Find where the given text appears and provide that cell's center as [X, Y] coordinate. 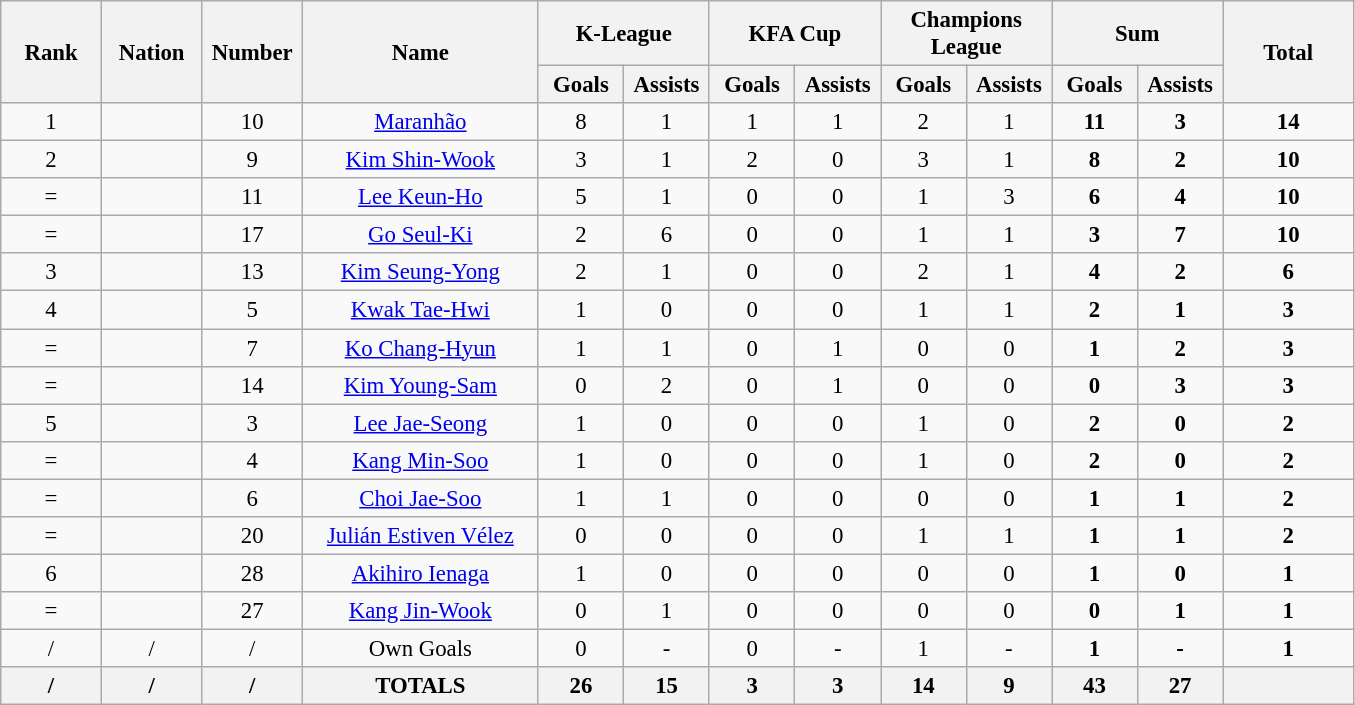
Sum [1138, 34]
Own Goals [421, 648]
Akihiro Ienaga [421, 573]
Champions League [966, 34]
Lee Jae-Seong [421, 423]
Maranhão [421, 122]
Kim Shin-Wook [421, 160]
Total [1288, 52]
Kim Young-Sam [421, 385]
20 [252, 536]
43 [1095, 686]
Choi Jae-Soo [421, 498]
Kang Min-Soo [421, 460]
Go Seul-Ki [421, 235]
Number [252, 52]
15 [667, 686]
KFA Cup [794, 34]
28 [252, 573]
Kwak Tae-Hwi [421, 310]
TOTALS [421, 686]
Lee Keun-Ho [421, 197]
Rank [52, 52]
13 [252, 273]
Name [421, 52]
Julián Estiven Vélez [421, 536]
Nation [152, 52]
Kang Jin-Wook [421, 611]
17 [252, 235]
K-League [624, 34]
26 [581, 686]
Kim Seung-Yong [421, 273]
Ko Chang-Hyun [421, 348]
